Provide the (X, Y) coordinate of the cell's center where the given text is located.  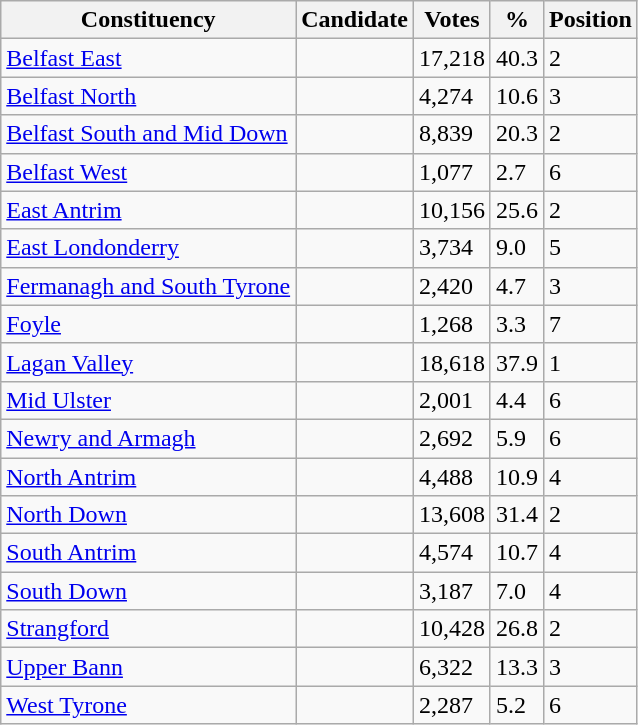
4,574 (452, 553)
Newry and Armagh (148, 438)
Foyle (148, 324)
South Down (148, 591)
8,839 (452, 134)
10,428 (452, 629)
Fermanagh and South Tyrone (148, 286)
Constituency (148, 20)
East Londonderry (148, 248)
Belfast North (148, 96)
4.7 (516, 286)
1 (591, 362)
10.9 (516, 477)
2,692 (452, 438)
Mid Ulster (148, 400)
Belfast East (148, 58)
5.9 (516, 438)
5 (591, 248)
East Antrim (148, 210)
25.6 (516, 210)
9.0 (516, 248)
North Antrim (148, 477)
3.3 (516, 324)
37.9 (516, 362)
18,618 (452, 362)
31.4 (516, 515)
4.4 (516, 400)
7.0 (516, 591)
3,187 (452, 591)
26.8 (516, 629)
West Tyrone (148, 705)
40.3 (516, 58)
10,156 (452, 210)
7 (591, 324)
6,322 (452, 667)
10.6 (516, 96)
4,274 (452, 96)
1,077 (452, 172)
20.3 (516, 134)
Strangford (148, 629)
Position (591, 20)
5.2 (516, 705)
2,287 (452, 705)
Candidate (355, 20)
Upper Bann (148, 667)
13,608 (452, 515)
3,734 (452, 248)
North Down (148, 515)
17,218 (452, 58)
Lagan Valley (148, 362)
10.7 (516, 553)
2.7 (516, 172)
% (516, 20)
South Antrim (148, 553)
Belfast West (148, 172)
2,001 (452, 400)
Belfast South and Mid Down (148, 134)
13.3 (516, 667)
4,488 (452, 477)
Votes (452, 20)
2,420 (452, 286)
1,268 (452, 324)
